Find where the given text appears and provide that cell's center as (X, Y) coordinate. 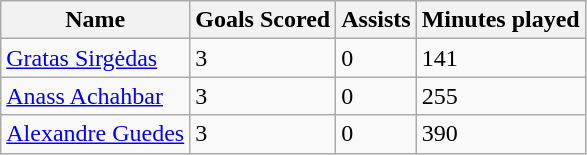
Goals Scored (263, 20)
141 (500, 58)
390 (500, 134)
Minutes played (500, 20)
255 (500, 96)
Name (96, 20)
Anass Achahbar (96, 96)
Alexandre Guedes (96, 134)
Assists (376, 20)
Gratas Sirgėdas (96, 58)
